Identify which cell holds the provided text, then report its [x, y] central coordinate. 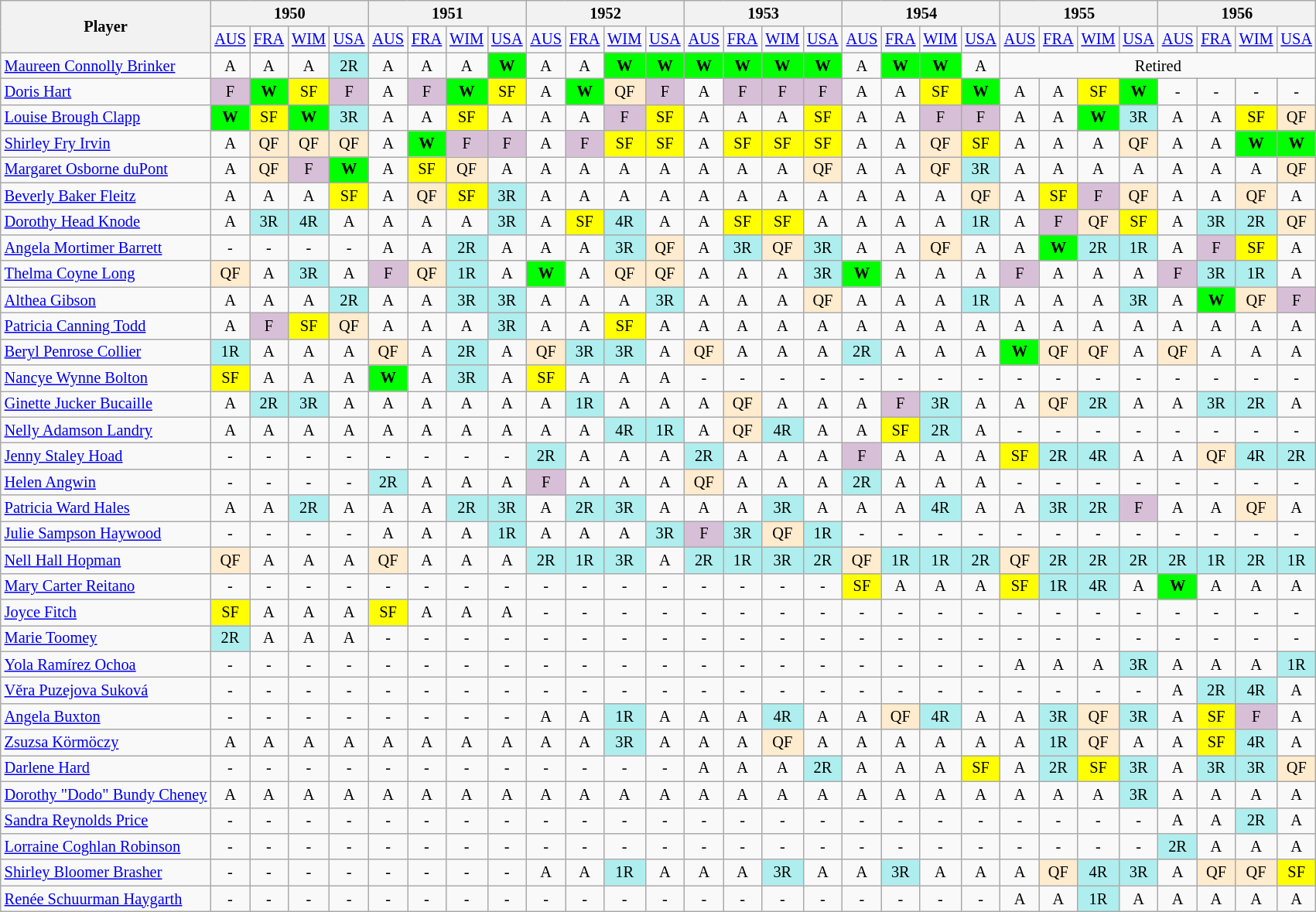
Sandra Reynolds Price [106, 821]
1950 [289, 13]
Beryl Penrose Collier [106, 352]
Helen Angwin [106, 482]
Marie Toomey [106, 638]
Margaret Osborne duPont [106, 169]
Joyce Fitch [106, 612]
1955 [1079, 13]
Yola Ramírez Ochoa [106, 664]
Julie Sampson Haywood [106, 534]
Thelma Coyne Long [106, 274]
1953 [764, 13]
Louise Brough Clapp [106, 118]
Nelly Adamson Landry [106, 430]
Angela Mortimer Barrett [106, 248]
Dorothy "Dodo" Bundy Cheney [106, 794]
Nancye Wynne Bolton [106, 378]
Angela Buxton [106, 716]
Renée Schuurman Haygarth [106, 899]
Mary Carter Reitano [106, 586]
Nell Hall Hopman [106, 560]
Retired [1158, 66]
Věra Puzejova Suková [106, 690]
Patricia Ward Hales [106, 508]
Jenny Staley Hoad [106, 456]
1951 [447, 13]
Beverly Baker Fleitz [106, 196]
Maureen Connolly Brinker [106, 66]
1954 [921, 13]
Darlene Hard [106, 768]
1952 [605, 13]
Shirley Bloomer Brasher [106, 873]
Player [106, 26]
Shirley Fry Irvin [106, 144]
Doris Hart [106, 91]
1956 [1237, 13]
Zsuzsa Körmöczy [106, 743]
Ginette Jucker Bucaille [106, 404]
Althea Gibson [106, 300]
Patricia Canning Todd [106, 326]
Lorraine Coghlan Robinson [106, 846]
Dorothy Head Knode [106, 222]
